Capture the cell that displays the provided text and extract its (x, y) central coordinate. 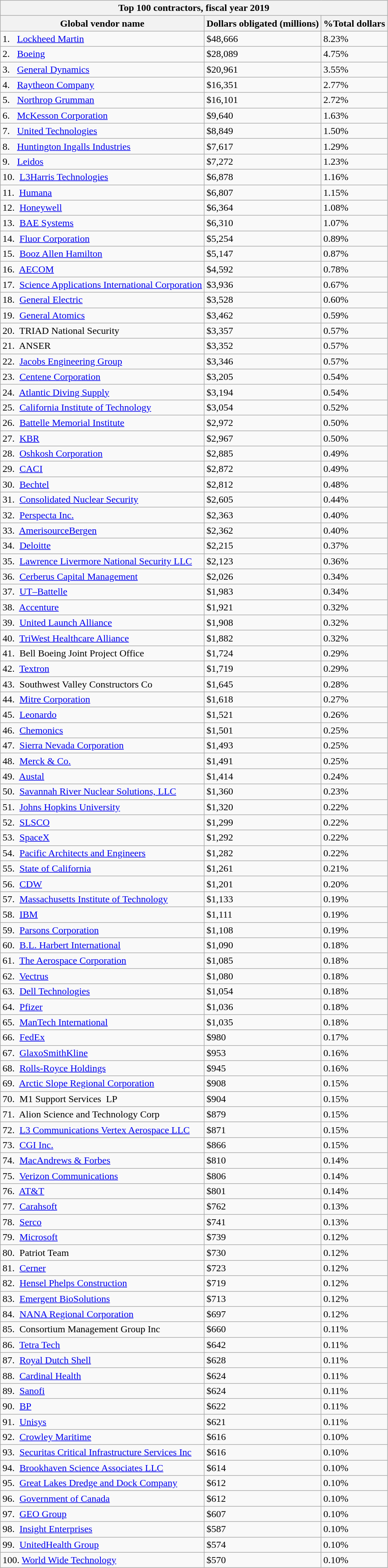
9. Leidos (102, 161)
39. United Launch Alliance (102, 623)
88. Cardinal Health (102, 1375)
15. Booz Allen Hamilton (102, 254)
37. UT–Battelle (102, 592)
$1,501 (263, 730)
32. Perspecta Inc. (102, 515)
80. Patriot Team (102, 1253)
0.26% (354, 715)
$1,054 (263, 992)
0.52% (354, 407)
$660 (263, 1329)
$1,292 (263, 838)
$3,054 (263, 407)
$723 (263, 1268)
43. Southwest Valley Constructors Co (102, 684)
81. Cerner (102, 1268)
26. Battelle Memorial Institute (102, 423)
$1,320 (263, 807)
82. Hensel Phelps Construction (102, 1283)
85. Consortium Management Group Inc (102, 1329)
$3,346 (263, 361)
$980 (263, 1038)
0.59% (354, 315)
$7,617 (263, 146)
$1,035 (263, 1022)
$741 (263, 1222)
$1,724 (263, 653)
96. Government of Canada (102, 1499)
31. Consolidated Nuclear Security (102, 500)
68. Rolls-Royce Holdings (102, 1068)
$622 (263, 1406)
69. Arctic Slope Regional Corporation (102, 1084)
77. Carahsoft (102, 1207)
$2,363 (263, 515)
1.08% (354, 208)
$1,719 (263, 669)
$1,080 (263, 976)
1.07% (354, 223)
Top 100 contractors, fiscal year 2019 (194, 8)
$1,085 (263, 961)
$953 (263, 1053)
$1,414 (263, 776)
12. Honeywell (102, 208)
0.23% (354, 792)
20. TRIAD National Security (102, 331)
$945 (263, 1068)
60. B.L. Harbert International (102, 945)
21. ANSER (102, 346)
1.50% (354, 131)
27. KBR (102, 438)
2. Boeing (102, 54)
$1,201 (263, 884)
98. Insight Enterprises (102, 1529)
0.27% (354, 700)
$2,123 (263, 561)
22. Jacobs Engineering Group (102, 361)
$1,493 (263, 746)
13. BAE Systems (102, 223)
58. IBM (102, 914)
$1,108 (263, 930)
0.44% (354, 500)
70. M1 Support Services LP (102, 1099)
$628 (263, 1360)
49. Austal (102, 776)
84. NANA Regional Corporation (102, 1314)
67. GlaxoSmithKline (102, 1053)
$642 (263, 1345)
59. Parsons Corporation (102, 930)
$20,961 (263, 69)
1.16% (354, 177)
$621 (263, 1421)
74. MacAndrews & Forbes (102, 1160)
$9,640 (263, 115)
$3,194 (263, 392)
0.17% (354, 1038)
$1,133 (263, 899)
$3,936 (263, 285)
23. Centene Corporation (102, 377)
$1,645 (263, 684)
100. World Wide Technology (102, 1560)
41. Bell Boeing Joint Project Office (102, 653)
44. Mitre Corporation (102, 700)
$801 (263, 1191)
95. Great Lakes Dredge and Dock Company (102, 1483)
$1,908 (263, 623)
$1,090 (263, 945)
94. Brookhaven Science Associates LLC (102, 1468)
$697 (263, 1314)
5. Northrop Grumman (102, 100)
97. GEO Group (102, 1514)
4. Raytheon Company (102, 85)
4.75% (354, 54)
1.15% (354, 193)
76. AT&T (102, 1191)
50. Savannah River Nuclear Solutions, LLC (102, 792)
30. Bechtel (102, 484)
10. L3Harris Technologies (102, 177)
35. Lawrence Livermore National Security LLC (102, 561)
0.48% (354, 484)
99. UnitedHealth Group (102, 1545)
$1,618 (263, 700)
$2,026 (263, 576)
$739 (263, 1237)
78. Serco (102, 1222)
$1,921 (263, 607)
1. Lockheed Martin (102, 39)
87. Royal Dutch Shell (102, 1360)
$6,310 (263, 223)
$2,885 (263, 454)
$8,849 (263, 131)
28. Oshkosh Corporation (102, 454)
8.23% (354, 39)
61. The Aerospace Corporation (102, 961)
34. Deloitte (102, 546)
$866 (263, 1145)
$6,807 (263, 193)
0.67% (354, 285)
0.21% (354, 868)
$2,967 (263, 438)
47. Sierra Nevada Corporation (102, 746)
16. AECOM (102, 269)
0.36% (354, 561)
%Total dollars (354, 23)
$574 (263, 1545)
$762 (263, 1207)
93. Securitas Critical Infrastructure Services Inc (102, 1453)
0.20% (354, 884)
40. TriWest Healthcare Alliance (102, 638)
Dollars obligated (millions) (263, 23)
63. Dell Technologies (102, 992)
1.29% (354, 146)
$6,364 (263, 208)
52. SLSCO (102, 822)
$730 (263, 1253)
54. Pacific Architects and Engineers (102, 853)
$1,882 (263, 638)
$3,357 (263, 331)
0.87% (354, 254)
$2,972 (263, 423)
$810 (263, 1160)
14. Fluor Corporation (102, 239)
$6,878 (263, 177)
64. Pfizer (102, 1007)
$806 (263, 1176)
73. CGI Inc. (102, 1145)
17. Science Applications International Corporation (102, 285)
18. General Electric (102, 300)
19. General Atomics (102, 315)
90. BP (102, 1406)
0.28% (354, 684)
75. Verizon Communications (102, 1176)
$1,491 (263, 761)
0.24% (354, 776)
$908 (263, 1084)
$1,360 (263, 792)
7. United Technologies (102, 131)
62. Vectrus (102, 976)
86. Tetra Tech (102, 1345)
$719 (263, 1283)
$587 (263, 1529)
2.72% (354, 100)
$5,254 (263, 239)
29. CACI (102, 469)
3.55% (354, 69)
36. Cerberus Capital Management (102, 576)
33. AmerisourceBergen (102, 530)
46. Chemonics (102, 730)
$2,362 (263, 530)
11. Humana (102, 193)
0.60% (354, 300)
$1,036 (263, 1007)
$2,605 (263, 500)
$5,147 (263, 254)
$2,812 (263, 484)
$16,101 (263, 100)
$16,351 (263, 85)
25. California Institute of Technology (102, 407)
$2,215 (263, 546)
71. Alion Science and Technology Corp (102, 1114)
8. Huntington Ingalls Industries (102, 146)
42. Textron (102, 669)
65. ManTech International (102, 1022)
$1,521 (263, 715)
$3,352 (263, 346)
3. General Dynamics (102, 69)
66. FedEx (102, 1038)
91. Unisys (102, 1421)
38. Accenture (102, 607)
$879 (263, 1114)
$904 (263, 1099)
$7,272 (263, 161)
$3,462 (263, 315)
2.77% (354, 85)
92. Crowley Maritime (102, 1437)
$607 (263, 1514)
0.89% (354, 239)
$1,299 (263, 822)
Global vendor name (102, 23)
$4,592 (263, 269)
45. Leonardo (102, 715)
$1,111 (263, 914)
$1,282 (263, 853)
79. Microsoft (102, 1237)
$3,205 (263, 377)
57. Massachusetts Institute of Technology (102, 899)
$48,666 (263, 39)
72. L3 Communications Vertex Aerospace LLC (102, 1130)
1.63% (354, 115)
$2,872 (263, 469)
89. Sanofi (102, 1391)
$1,983 (263, 592)
48. Merck & Co. (102, 761)
6. McKesson Corporation (102, 115)
$871 (263, 1130)
1.23% (354, 161)
0.37% (354, 546)
$1,261 (263, 868)
51. Johns Hopkins University (102, 807)
$28,089 (263, 54)
$570 (263, 1560)
53. SpaceX (102, 838)
56. CDW (102, 884)
0.78% (354, 269)
$614 (263, 1468)
24. Atlantic Diving Supply (102, 392)
55. State of California (102, 868)
83. Emergent BioSolutions (102, 1299)
$713 (263, 1299)
$3,528 (263, 300)
